Provide the (X, Y) coordinate of the cell's center where the given text is located.  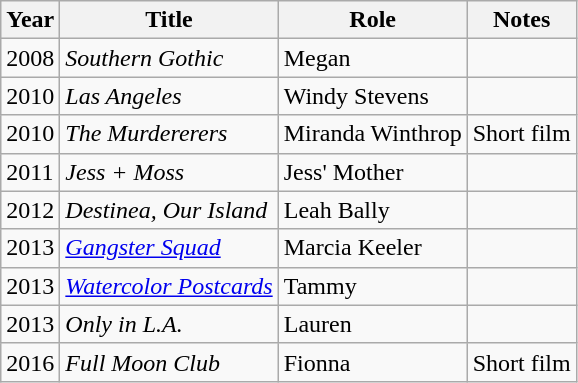
Jess' Mother (372, 172)
Gangster Squad (169, 248)
Southern Gothic (169, 58)
Destinea, Our Island (169, 210)
Only in L.A. (169, 324)
Notes (522, 20)
Miranda Winthrop (372, 134)
Tammy (372, 286)
Full Moon Club (169, 362)
Lauren (372, 324)
2012 (30, 210)
Leah Bally (372, 210)
Fionna (372, 362)
Role (372, 20)
Watercolor Postcards (169, 286)
2016 (30, 362)
Windy Stevens (372, 96)
Title (169, 20)
Las Angeles (169, 96)
Year (30, 20)
The Murdererers (169, 134)
Jess + Moss (169, 172)
2011 (30, 172)
2008 (30, 58)
Marcia Keeler (372, 248)
Megan (372, 58)
